Extract the [x, y] coordinate from the center of the cell holding the provided text.  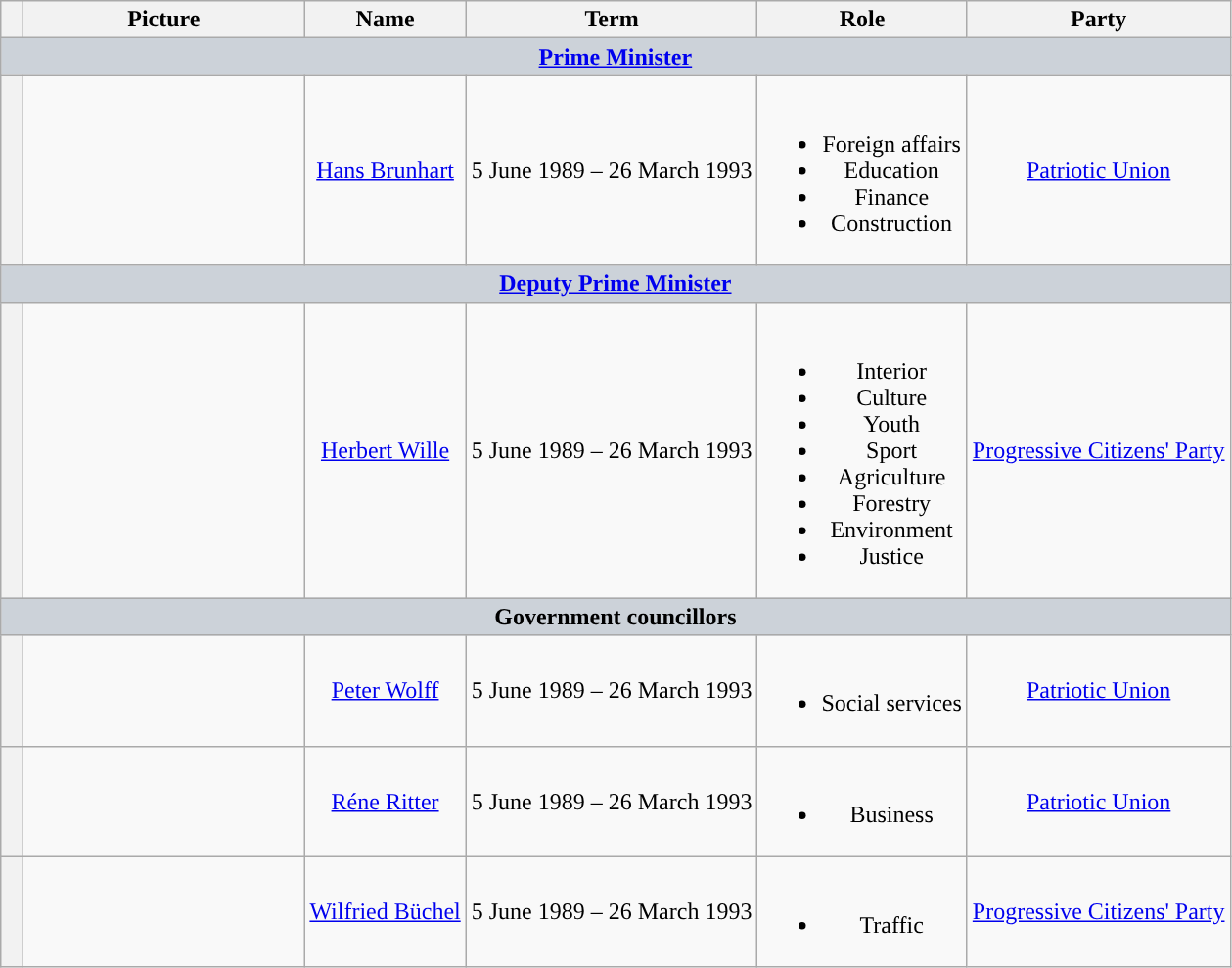
Herbert Wille [386, 450]
Traffic [862, 912]
Réne Ritter [386, 801]
Peter Wolff [386, 691]
Foreign affairsEducationFinanceConstruction [862, 170]
Picture [164, 20]
Name [386, 20]
Deputy Prime Minister [616, 284]
InteriorCultureYouthSportAgricultureForestryEnvironmentJustice [862, 450]
Government councillors [616, 617]
Wilfried Büchel [386, 912]
Social services [862, 691]
Party [1098, 20]
Hans Brunhart [386, 170]
Term [612, 20]
Role [862, 20]
Prime Minister [616, 57]
Business [862, 801]
